Extract the (x, y) coordinate from the center of the cell holding the provided text.  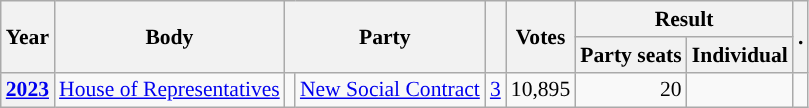
. (801, 36)
20 (630, 90)
House of Representatives (170, 90)
Individual (740, 55)
Year (28, 36)
Party (385, 36)
Party seats (630, 55)
2023 (28, 90)
Body (170, 36)
Votes (540, 36)
Result (684, 19)
10,895 (540, 90)
3 (496, 90)
New Social Contract (390, 90)
